Output the (x, y) coordinate of the center of the cell containing the given text.  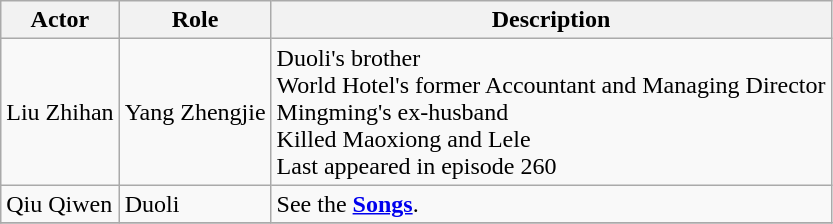
Duoli's brotherWorld Hotel's former Accountant and Managing DirectorMingming's ex-husbandKilled Maoxiong and LeleLast appeared in episode 260 (551, 112)
Role (195, 20)
Duoli (195, 204)
See the Songs. (551, 204)
Description (551, 20)
Qiu Qiwen (60, 204)
Yang Zhengjie (195, 112)
Liu Zhihan (60, 112)
Actor (60, 20)
